Capture the cell that displays the provided text and extract its (X, Y) central coordinate. 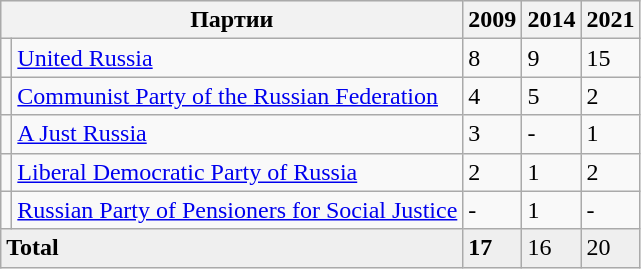
United Russia (238, 58)
20 (610, 248)
5 (552, 96)
16 (552, 248)
4 (492, 96)
2021 (610, 20)
Russian Party of Pensioners for Social Justice (238, 210)
15 (610, 58)
9 (552, 58)
Партии (232, 20)
3 (492, 134)
2014 (552, 20)
8 (492, 58)
2009 (492, 20)
A Just Russia (238, 134)
Liberal Democratic Party of Russia (238, 172)
Communist Party of the Russian Federation (238, 96)
17 (492, 248)
Total (232, 248)
